Return [X, Y] of the center of cell containing provided text 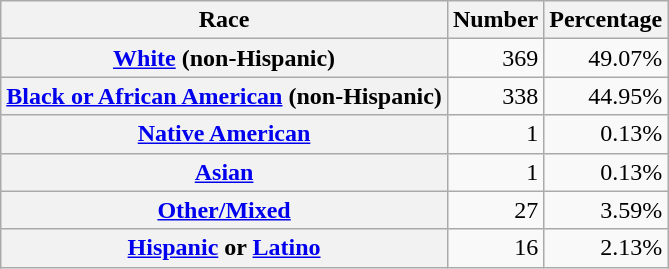
Asian [224, 172]
Black or African American (non-Hispanic) [224, 96]
49.07% [606, 58]
White (non-Hispanic) [224, 58]
44.95% [606, 96]
Percentage [606, 20]
338 [495, 96]
Other/Mixed [224, 210]
Number [495, 20]
3.59% [606, 210]
Hispanic or Latino [224, 248]
Native American [224, 134]
369 [495, 58]
2.13% [606, 248]
16 [495, 248]
Race [224, 20]
27 [495, 210]
